Determine the [X, Y] coordinate at the center of the cell enclosing the given text.  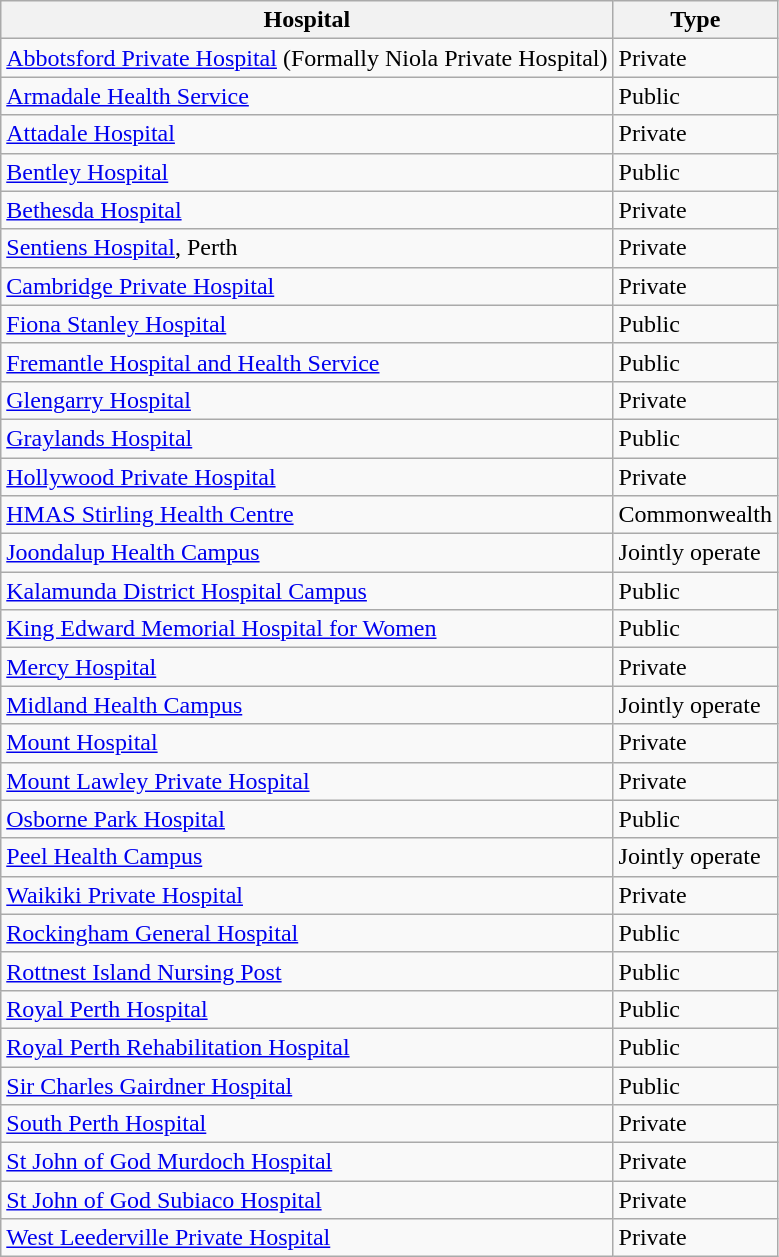
South Perth Hospital [307, 1124]
Midland Health Campus [307, 705]
Type [695, 20]
West Leederville Private Hospital [307, 1238]
Royal Perth Hospital [307, 1009]
Abbotsford Private Hospital (Formally Niola Private Hospital) [307, 58]
Joondalup Health Campus [307, 553]
Mount Lawley Private Hospital [307, 781]
St John of God Subiaco Hospital [307, 1200]
Fremantle Hospital and Health Service [307, 362]
Royal Perth Rehabilitation Hospital [307, 1047]
Hospital [307, 20]
Armadale Health Service [307, 96]
St John of God Murdoch Hospital [307, 1162]
Sir Charles Gairdner Hospital [307, 1085]
Mercy Hospital [307, 667]
Bethesda Hospital [307, 210]
Sentiens Hospital, Perth [307, 248]
Hollywood Private Hospital [307, 477]
Osborne Park Hospital [307, 819]
Attadale Hospital [307, 134]
Graylands Hospital [307, 438]
Glengarry Hospital [307, 400]
Bentley Hospital [307, 172]
Cambridge Private Hospital [307, 286]
Waikiki Private Hospital [307, 895]
Fiona Stanley Hospital [307, 324]
King Edward Memorial Hospital for Women [307, 629]
Mount Hospital [307, 743]
Rockingham General Hospital [307, 933]
Peel Health Campus [307, 857]
Rottnest Island Nursing Post [307, 971]
Kalamunda District Hospital Campus [307, 591]
Commonwealth [695, 515]
HMAS Stirling Health Centre [307, 515]
